Search for the cell housing the specified text and yield its (X, Y) center coordinate. 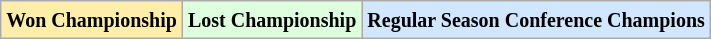
Lost Championship (272, 20)
Won Championship (92, 20)
Regular Season Conference Champions (536, 20)
